Determine the [x, y] coordinate at the center of the cell enclosing the given text.  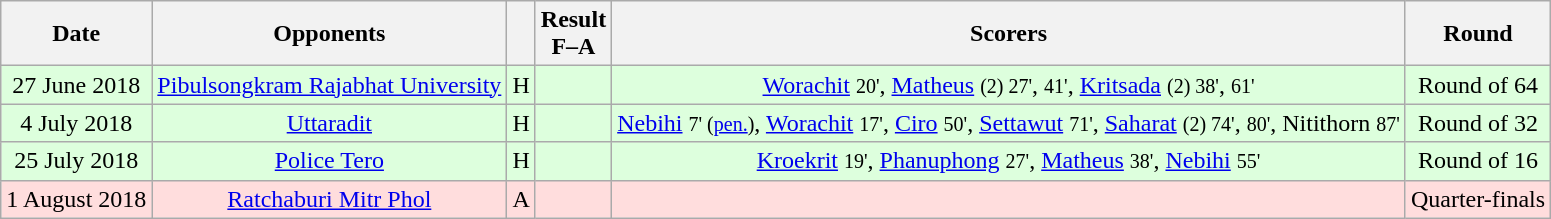
Round of 32 [1478, 123]
Quarter-finals [1478, 199]
Round of 64 [1478, 85]
Round of 16 [1478, 161]
1 August 2018 [76, 199]
Uttaradit [330, 123]
ResultF–A [573, 34]
27 June 2018 [76, 85]
Opponents [330, 34]
Worachit 20', Matheus (2) 27', 41', Kritsada (2) 38', 61' [1009, 85]
25 July 2018 [76, 161]
Scorers [1009, 34]
Pibulsongkram Rajabhat University [330, 85]
Nebihi 7' (pen.), Worachit 17', Ciro 50', Settawut 71', Saharat (2) 74', 80', Nitithorn 87' [1009, 123]
Kroekrit 19', Phanuphong 27', Matheus 38', Nebihi 55' [1009, 161]
Date [76, 34]
Round [1478, 34]
Ratchaburi Mitr Phol [330, 199]
4 July 2018 [76, 123]
Police Tero [330, 161]
A [521, 199]
